Identify which cell holds the provided text, then report its (X, Y) central coordinate. 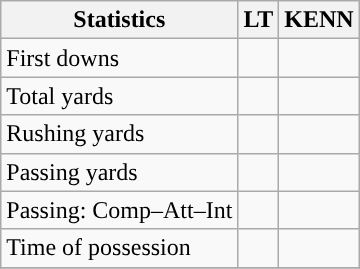
KENN (319, 20)
Total yards (120, 96)
Time of possession (120, 248)
First downs (120, 58)
Passing yards (120, 172)
LT (258, 20)
Statistics (120, 20)
Rushing yards (120, 134)
Passing: Comp–Att–Int (120, 210)
